Return the [X, Y] coordinate for the center point of the cell that contains the specified text.  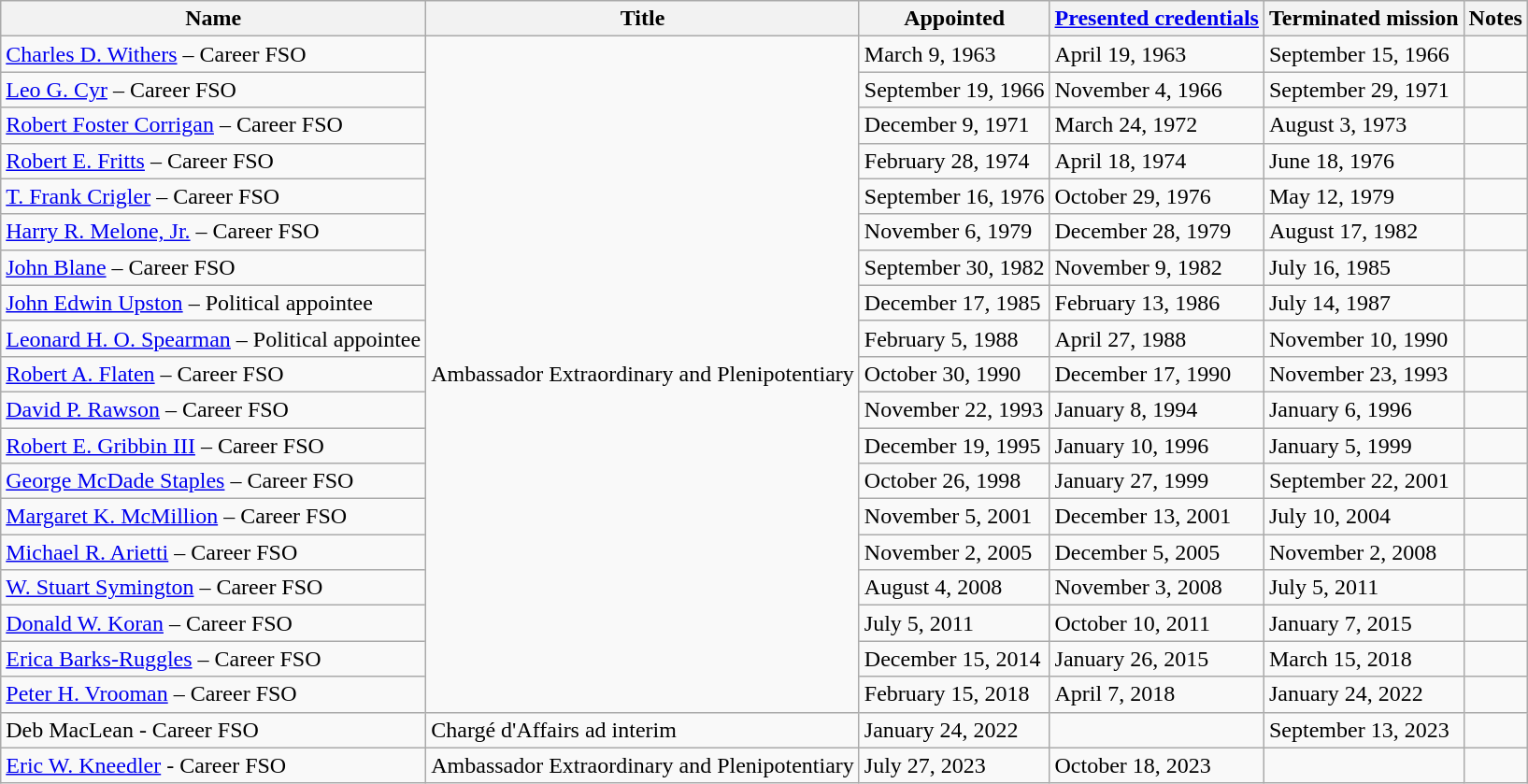
December 28, 1979 [1157, 232]
September 16, 1976 [954, 196]
October 18, 2023 [1157, 765]
Presented credentials [1157, 19]
October 29, 1976 [1157, 196]
Notes [1495, 19]
September 13, 2023 [1364, 730]
July 14, 1987 [1364, 303]
January 6, 1996 [1364, 409]
September 22, 2001 [1364, 481]
David P. Rawson – Career FSO [213, 409]
Charles D. Withers – Career FSO [213, 54]
November 5, 2001 [954, 517]
November 10, 1990 [1364, 338]
January 26, 2015 [1157, 659]
Terminated mission [1364, 19]
Donald W. Koran – Career FSO [213, 623]
Peter H. Vrooman – Career FSO [213, 694]
October 26, 1998 [954, 481]
November 9, 1982 [1157, 267]
November 23, 1993 [1364, 374]
August 3, 1973 [1364, 125]
March 9, 1963 [954, 54]
Erica Barks-Ruggles – Career FSO [213, 659]
March 15, 2018 [1364, 659]
September 19, 1966 [954, 90]
Name [213, 19]
Margaret K. McMillion – Career FSO [213, 517]
Leonard H. O. Spearman – Political appointee [213, 338]
Chargé d'Affairs ad interim [643, 730]
October 10, 2011 [1157, 623]
September 29, 1971 [1364, 90]
August 17, 1982 [1364, 232]
November 2, 2008 [1364, 552]
November 6, 1979 [954, 232]
Robert E. Fritts – Career FSO [213, 161]
July 27, 2023 [954, 765]
January 8, 1994 [1157, 409]
April 7, 2018 [1157, 694]
January 27, 1999 [1157, 481]
Robert E. Gribbin III – Career FSO [213, 446]
July 10, 2004 [1364, 517]
January 10, 1996 [1157, 446]
John Blane – Career FSO [213, 267]
February 28, 1974 [954, 161]
March 24, 1972 [1157, 125]
Robert A. Flaten – Career FSO [213, 374]
December 19, 1995 [954, 446]
T. Frank Crigler – Career FSO [213, 196]
December 15, 2014 [954, 659]
February 5, 1988 [954, 338]
April 27, 1988 [1157, 338]
February 13, 1986 [1157, 303]
July 16, 1985 [1364, 267]
December 5, 2005 [1157, 552]
John Edwin Upston – Political appointee [213, 303]
W. Stuart Symington – Career FSO [213, 588]
September 15, 1966 [1364, 54]
August 4, 2008 [954, 588]
October 30, 1990 [954, 374]
Robert Foster Corrigan – Career FSO [213, 125]
November 22, 1993 [954, 409]
April 19, 1963 [1157, 54]
December 17, 1985 [954, 303]
November 4, 1966 [1157, 90]
June 18, 1976 [1364, 161]
Michael R. Arietti – Career FSO [213, 552]
April 18, 1974 [1157, 161]
Eric W. Kneedler - Career FSO [213, 765]
Deb MacLean - Career FSO [213, 730]
December 13, 2001 [1157, 517]
January 7, 2015 [1364, 623]
November 3, 2008 [1157, 588]
Title [643, 19]
September 30, 1982 [954, 267]
Appointed [954, 19]
December 17, 1990 [1157, 374]
Leo G. Cyr – Career FSO [213, 90]
Harry R. Melone, Jr. – Career FSO [213, 232]
May 12, 1979 [1364, 196]
February 15, 2018 [954, 694]
December 9, 1971 [954, 125]
November 2, 2005 [954, 552]
George McDade Staples – Career FSO [213, 481]
January 5, 1999 [1364, 446]
